Capture the cell that displays the provided text and extract its (X, Y) central coordinate. 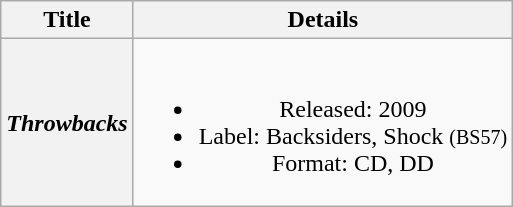
Title (67, 20)
Throwbacks (67, 122)
Details (322, 20)
Released: 2009Label: Backsiders, Shock (BS57)Format: CD, DD (322, 122)
